Extract the [X, Y] coordinate from the center of the cell holding the provided text.  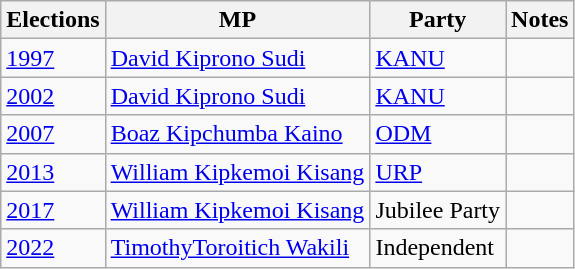
Notes [540, 20]
URP [438, 172]
2022 [53, 248]
2007 [53, 134]
Independent [438, 248]
Jubilee Party [438, 210]
1997 [53, 58]
2013 [53, 172]
2017 [53, 210]
Elections [53, 20]
2002 [53, 96]
Party [438, 20]
ODM [438, 134]
TimothyToroitich Wakili [238, 248]
Boaz Kipchumba Kaino [238, 134]
MP [238, 20]
